Scan for the cell matching the given text and deliver its (x, y) coordinate at center. 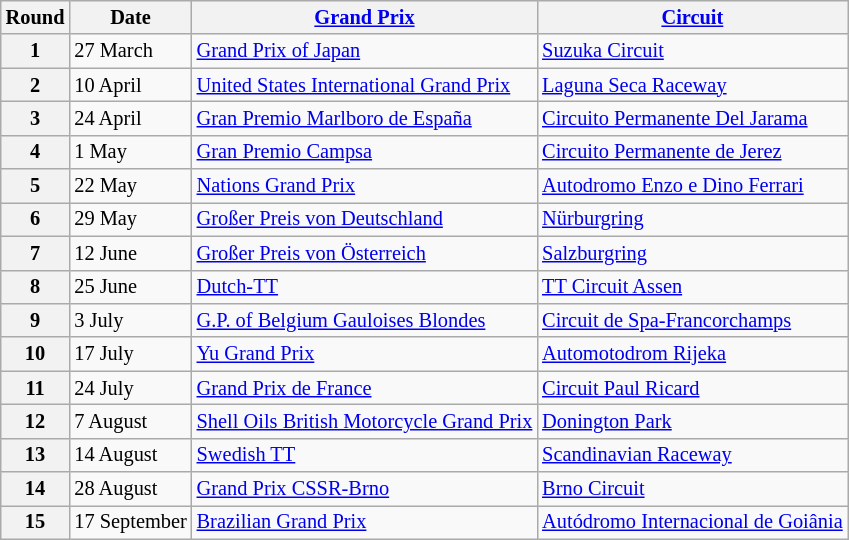
5 (36, 186)
15 (36, 522)
28 August (130, 489)
Circuit (692, 17)
Nations Grand Prix (365, 186)
24 April (130, 118)
Großer Preis von Österreich (365, 253)
Grand Prix de France (365, 388)
3 (36, 118)
12 June (130, 253)
Nürburgring (692, 219)
8 (36, 287)
Round (36, 17)
6 (36, 219)
Swedish TT (365, 455)
Grand Prix of Japan (365, 51)
Suzuka Circuit (692, 51)
11 (36, 388)
Circuit Paul Ricard (692, 388)
Circuit de Spa-Francorchamps (692, 320)
Scandinavian Raceway (692, 455)
Dutch-TT (365, 287)
13 (36, 455)
24 July (130, 388)
25 June (130, 287)
Date (130, 17)
Brazilian Grand Prix (365, 522)
1 (36, 51)
14 August (130, 455)
Autodromo Enzo e Dino Ferrari (692, 186)
Shell Oils British Motorcycle Grand Prix (365, 421)
12 (36, 421)
10 April (130, 85)
Salzburgring (692, 253)
Grand Prix (365, 17)
3 July (130, 320)
Laguna Seca Raceway (692, 85)
1 May (130, 152)
Autódromo Internacional de Goiânia (692, 522)
27 March (130, 51)
United States International Grand Prix (365, 85)
G.P. of Belgium Gauloises Blondes (365, 320)
29 May (130, 219)
Grand Prix CSSR-Brno (365, 489)
Donington Park (692, 421)
14 (36, 489)
Großer Preis von Deutschland (365, 219)
2 (36, 85)
10 (36, 354)
Circuito Permanente de Jerez (692, 152)
TT Circuit Assen (692, 287)
4 (36, 152)
9 (36, 320)
7 (36, 253)
Gran Premio Campsa (365, 152)
17 July (130, 354)
Automotodrom Rijeka (692, 354)
Yu Grand Prix (365, 354)
Brno Circuit (692, 489)
Gran Premio Marlboro de España (365, 118)
17 September (130, 522)
Circuito Permanente Del Jarama (692, 118)
7 August (130, 421)
22 May (130, 186)
